Provide the (X, Y) coordinate of the cell's center where the given text is located.  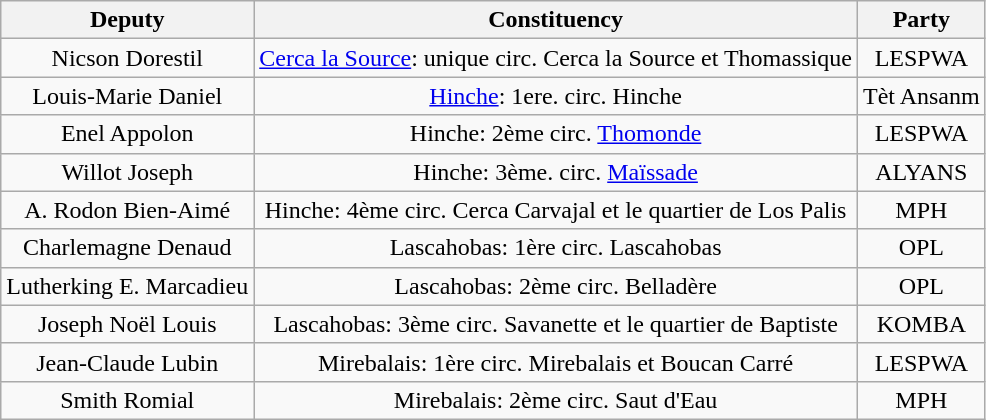
Lascahobas: 1ère circ. Lascahobas (556, 248)
Party (921, 20)
Hinche: 3ème. circ. Maïssade (556, 172)
Willot Joseph (128, 172)
Tèt Ansanm (921, 96)
Joseph Noël Louis (128, 324)
Hinche: 1ere. circ. Hinche (556, 96)
ALYANS (921, 172)
Lutherking E. Marcadieu (128, 286)
Charlemagne Denaud (128, 248)
Jean-Claude Lubin (128, 362)
Lascahobas: 2ème circ. Belladère (556, 286)
Hinche: 4ème circ. Cerca Carvajal et le quartier de Los Palis (556, 210)
Smith Romial (128, 400)
Hinche: 2ème circ. Thomonde (556, 134)
Louis-Marie Daniel (128, 96)
Constituency (556, 20)
Enel Appolon (128, 134)
Cerca la Source: unique circ. Cerca la Source et Thomassique (556, 58)
A. Rodon Bien-Aimé (128, 210)
Lascahobas: 3ème circ. Savanette et le quartier de Baptiste (556, 324)
Nicson Dorestil (128, 58)
Deputy (128, 20)
Mirebalais: 2ème circ. Saut d'Eau (556, 400)
KOMBA (921, 324)
Mirebalais: 1ère circ. Mirebalais et Boucan Carré (556, 362)
